Determine the [X, Y] coordinate at the center of the cell enclosing the given text.  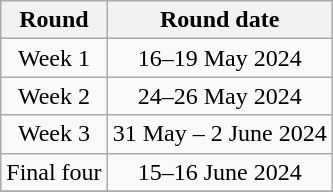
Week 3 [54, 134]
15–16 June 2024 [220, 172]
Final four [54, 172]
Round date [220, 20]
31 May – 2 June 2024 [220, 134]
Round [54, 20]
24–26 May 2024 [220, 96]
Week 2 [54, 96]
Week 1 [54, 58]
16–19 May 2024 [220, 58]
